Return the [x, y] coordinate for the center point of the cell that contains the specified text.  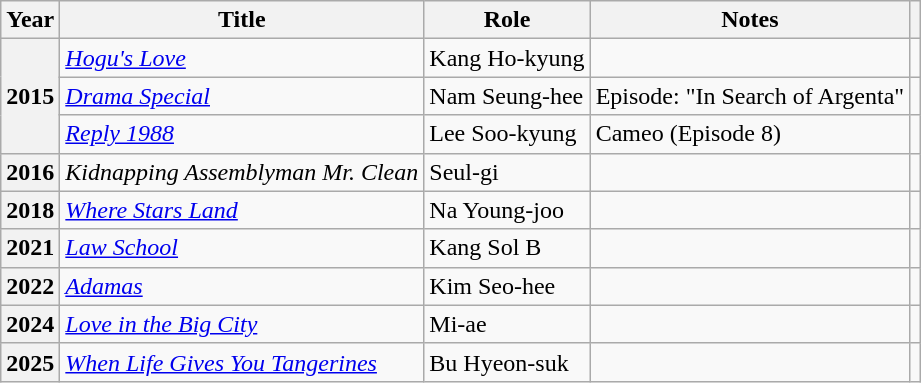
Kim Seo-hee [507, 286]
Nam Seung-hee [507, 96]
Kidnapping Assemblyman Mr. Clean [242, 172]
Where Stars Land [242, 210]
Seul-gi [507, 172]
Lee Soo-kyung [507, 134]
Episode: "In Search of Argenta" [750, 96]
Reply 1988 [242, 134]
2025 [30, 362]
Notes [750, 20]
Role [507, 20]
Hogu's Love [242, 58]
Mi-ae [507, 324]
Law School [242, 248]
Adamas [242, 286]
2022 [30, 286]
Year [30, 20]
2016 [30, 172]
Cameo (Episode 8) [750, 134]
When Life Gives You Tangerines [242, 362]
Bu Hyeon-suk [507, 362]
Drama Special [242, 96]
Love in the Big City [242, 324]
2021 [30, 248]
Na Young-joo [507, 210]
2015 [30, 96]
Kang Sol B [507, 248]
2018 [30, 210]
2024 [30, 324]
Title [242, 20]
Kang Ho-kyung [507, 58]
